For the text-containing cell, return its midpoint in (x, y) coordinate format. 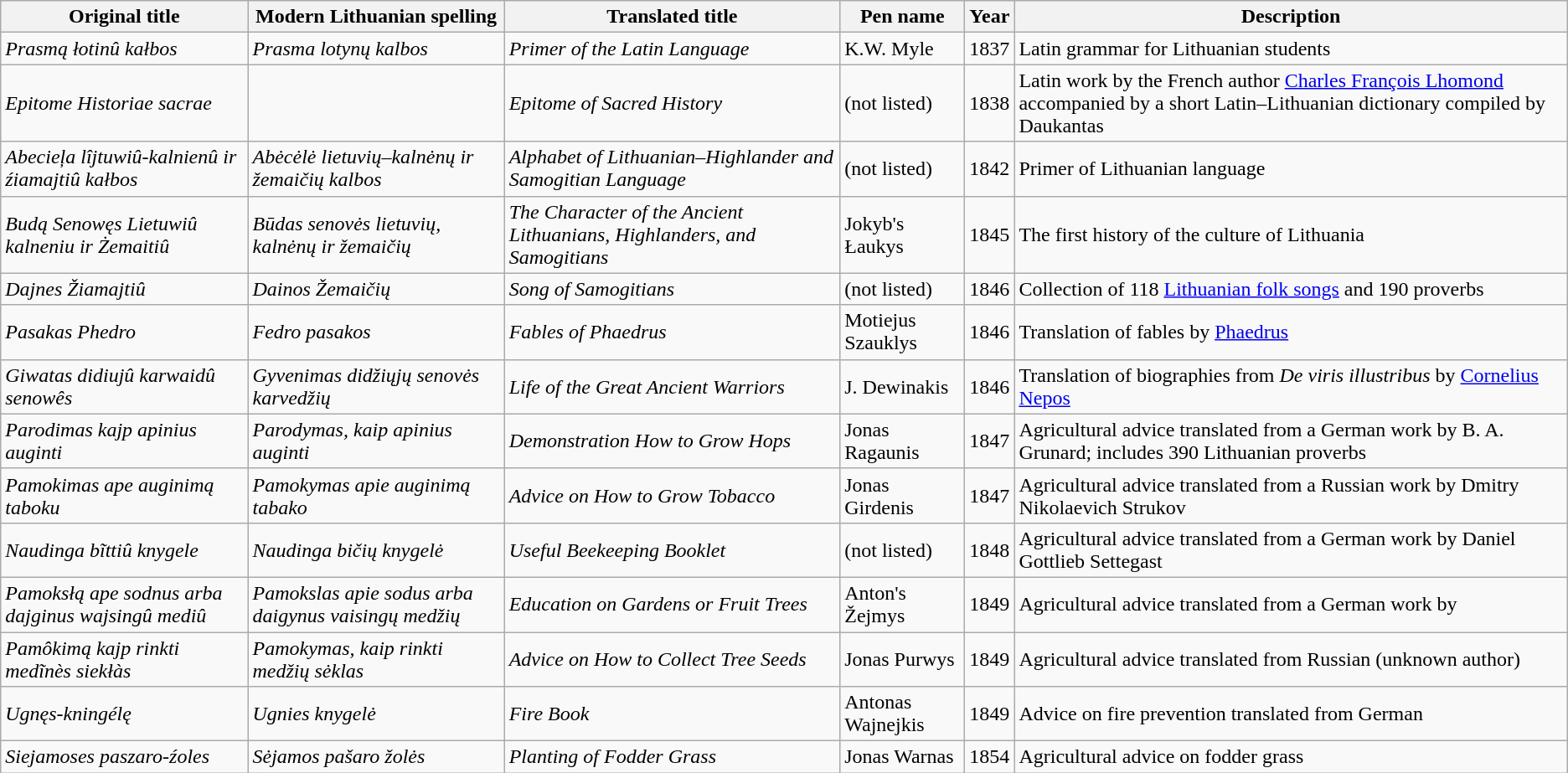
Būdas senovės lietuvių, kalnėnų ir žemaičių (376, 234)
Modern Lithuanian spelling (376, 17)
Translated title (672, 17)
Useful Beekeeping Booklet (672, 549)
Pen name (903, 17)
Motiejus Szauklys (903, 332)
Alphabet of Lithuanian–Highlander and Samogitian Language (672, 169)
Dainos Žemaičių (376, 289)
Anton's Žejmys (903, 605)
Antonas Wajnejkis (903, 714)
Pamokymas apie auginimą tabako (376, 496)
Advice on fire prevention translated from German (1291, 714)
Translation of biographies from De viris illustribus by Cornelius Nepos (1291, 387)
Pasakas Phedro (124, 332)
Abėcėlė lietuvių–kalnėnų ir žemaičių kalbos (376, 169)
Fables of Phaedrus (672, 332)
The Character of the Ancient Lithuanians, Highlanders, and Samogitians (672, 234)
Agricultural advice translated from a German work by B. A. Grunard; includes 390 Lithuanian proverbs (1291, 441)
Prasmą łotinû kałbos (124, 49)
1837 (990, 49)
1848 (990, 549)
Abecieļa lîjtuwiû-kalnienû ir źiamajtiû kałbos (124, 169)
Prasma lotynų kalbos (376, 49)
Epitome Historiae sacrae (124, 103)
Agricultural advice translated from a German work by (1291, 605)
Siejamoses paszaro-źoles (124, 757)
Education on Gardens or Fruit Trees (672, 605)
Primer of the Latin Language (672, 49)
Naudinga bĩttiû knygele (124, 549)
Parodymas, kaip apinius auginti (376, 441)
Giwatas didiujû karwaidû senowês (124, 387)
The first history of the culture of Lithuania (1291, 234)
Sėjamos pašaro žolės (376, 757)
Translation of fables by Phaedrus (1291, 332)
Pamokimas ape auginimą taboku (124, 496)
J. Dewinakis (903, 387)
K.W. Myle (903, 49)
Jonas Ragaunis (903, 441)
Jokyb's Łaukys (903, 234)
Agricultural advice translated from a German work by Daniel Gottlieb Settegast (1291, 549)
Ugnies knygelė (376, 714)
Epitome of Sacred History (672, 103)
Latin work by the French author Charles François Lhomond accompanied by a short Latin–Lithuanian dictionary compiled by Daukantas (1291, 103)
Latin grammar for Lithuanian students (1291, 49)
Pamôkimą kajp rinkti medĩnès siekłàs (124, 658)
Demonstration How to Grow Hops (672, 441)
Original title (124, 17)
Parodimas kajp apinius auginti (124, 441)
Ugnęs-kningélę (124, 714)
Jonas Warnas (903, 757)
Fire Book (672, 714)
Advice on How to Grow Tobacco (672, 496)
Jonas Girdenis (903, 496)
1842 (990, 169)
Pamokymas, kaip rinkti medžių sėklas (376, 658)
Pamoksłą ape sodnus arba dajginus wajsingû mediû (124, 605)
Pamokslas apie sodus arba daigynus vaisingų medžių (376, 605)
Fedro pasakos (376, 332)
Agricultural advice translated from Russian (unknown author) (1291, 658)
Year (990, 17)
Agricultural advice translated from a Russian work by Dmitry Nikolaevich Strukov (1291, 496)
Life of the Great Ancient Warriors (672, 387)
Agricultural advice on fodder grass (1291, 757)
1854 (990, 757)
Description (1291, 17)
Advice on How to Collect Tree Seeds (672, 658)
Budą Senowęs Lietuwiû kalneniu ir Żemaitiû (124, 234)
1838 (990, 103)
Naudinga bičių knygelė (376, 549)
Gyvenimas didžiųjų senovės karvedžių (376, 387)
Primer of Lithuanian language (1291, 169)
Jonas Purwys (903, 658)
Planting of Fodder Grass (672, 757)
Collection of 118 Lithuanian folk songs and 190 proverbs (1291, 289)
Dajnes Žiamajtiû (124, 289)
Song of Samogitians (672, 289)
1845 (990, 234)
